Capture the cell that displays the provided text and extract its (X, Y) central coordinate. 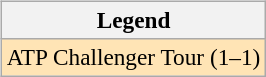
ATP Challenger Tour (1–1) (133, 57)
Legend (133, 20)
